Detect which cell encompasses the target text, then output its (x, y) center coordinate. 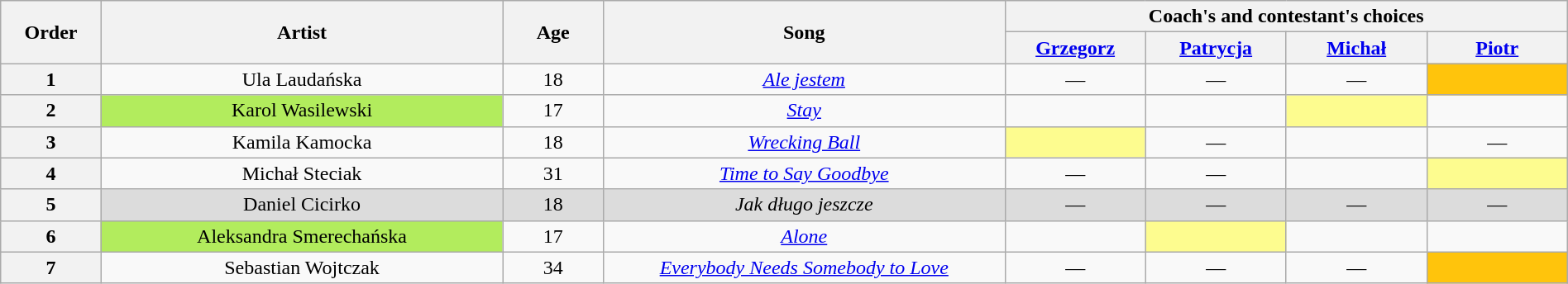
Coach's and contestant's choices (1286, 17)
Sebastian Wojtczak (302, 267)
Karol Wasilewski (302, 111)
Time to Say Goodbye (804, 173)
Alone (804, 236)
2 (51, 111)
Wrecking Ball (804, 142)
Song (804, 32)
Michał Steciak (302, 173)
6 (51, 236)
Grzegorz (1075, 48)
Michał (1356, 48)
Daniel Cicirko (302, 205)
Ale jestem (804, 79)
Aleksandra Smerechańska (302, 236)
34 (552, 267)
7 (51, 267)
5 (51, 205)
Artist (302, 32)
Order (51, 32)
Patrycja (1216, 48)
Kamila Kamocka (302, 142)
4 (51, 173)
1 (51, 79)
Piotr (1497, 48)
Stay (804, 111)
Age (552, 32)
3 (51, 142)
31 (552, 173)
Ula Laudańska (302, 79)
Everybody Needs Somebody to Love (804, 267)
Jak długo jeszcze (804, 205)
